Detect which cell encompasses the target text, then output its [X, Y] center coordinate. 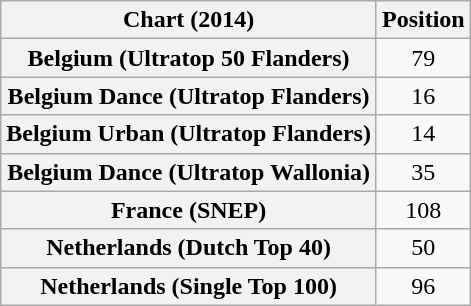
Netherlands (Dutch Top 40) [189, 248]
108 [423, 210]
14 [423, 134]
Belgium Dance (Ultratop Wallonia) [189, 172]
96 [423, 286]
Position [423, 20]
Belgium Urban (Ultratop Flanders) [189, 134]
France (SNEP) [189, 210]
Belgium (Ultratop 50 Flanders) [189, 58]
50 [423, 248]
16 [423, 96]
Belgium Dance (Ultratop Flanders) [189, 96]
79 [423, 58]
35 [423, 172]
Netherlands (Single Top 100) [189, 286]
Chart (2014) [189, 20]
